Extract the (X, Y) coordinate from the center of the cell holding the provided text.  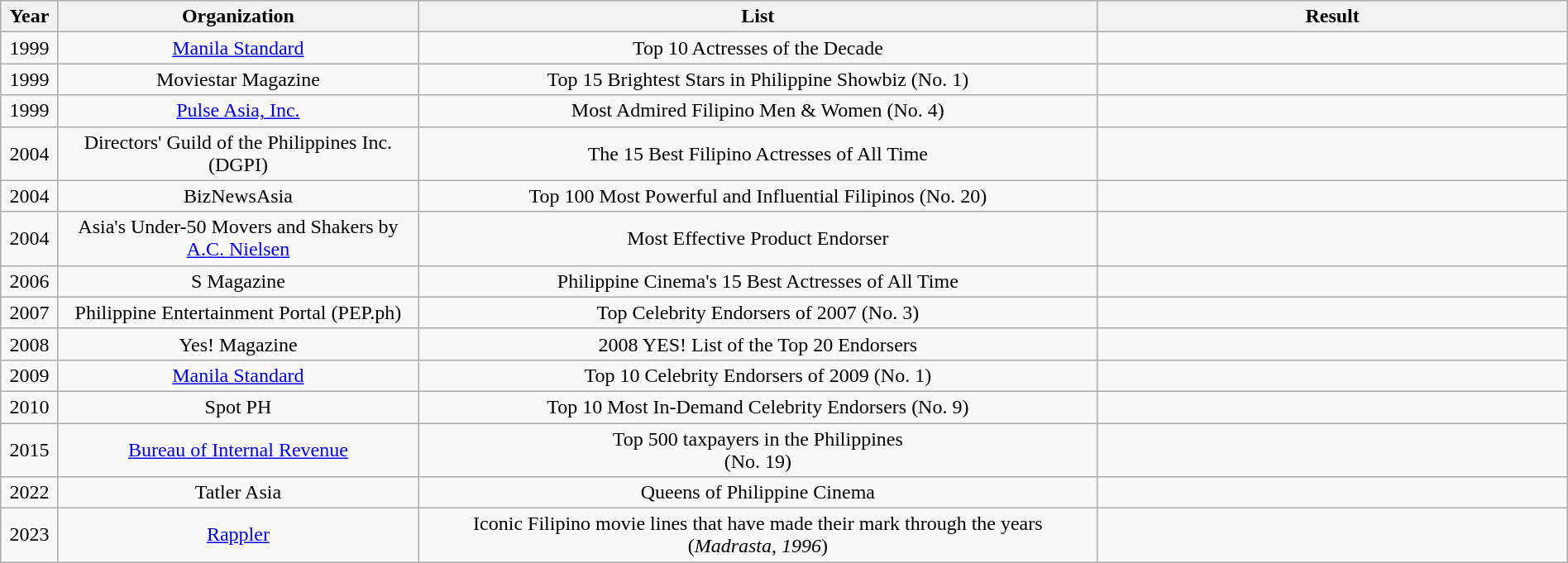
Queens of Philippine Cinema (758, 493)
Organization (238, 17)
2007 (30, 313)
Yes! Magazine (238, 344)
2022 (30, 493)
Iconic Filipino movie lines that have made their mark through the years(Madrasta, 1996) (758, 536)
Top 10 Actresses of the Decade (758, 48)
Top 100 Most Powerful and Influential Filipinos (No. 20) (758, 196)
2010 (30, 407)
Tatler Asia (238, 493)
Rappler (238, 536)
List (758, 17)
Most Effective Product Endorser (758, 238)
Result (1332, 17)
Most Admired Filipino Men & Women (No. 4) (758, 111)
Top 10 Celebrity Endorsers of 2009 (No. 1) (758, 375)
Asia's Under-50 Movers and Shakers by A.C. Nielsen (238, 238)
BizNewsAsia (238, 196)
Year (30, 17)
Moviestar Magazine (238, 79)
2008 YES! List of the Top 20 Endorsers (758, 344)
Bureau of Internal Revenue (238, 450)
Directors' Guild of the Philippines Inc. (DGPI) (238, 154)
Philippine Cinema's 15 Best Actresses of All Time (758, 281)
Top 15 Brightest Stars in Philippine Showbiz (No. 1) (758, 79)
Pulse Asia, Inc. (238, 111)
2008 (30, 344)
Top 10 Most In-Demand Celebrity Endorsers (No. 9) (758, 407)
2009 (30, 375)
Top Celebrity Endorsers of 2007 (No. 3) (758, 313)
Spot PH (238, 407)
S Magazine (238, 281)
2015 (30, 450)
Philippine Entertainment Portal (PEP.ph) (238, 313)
2006 (30, 281)
2023 (30, 536)
Top 500 taxpayers in the Philippines(No. 19) (758, 450)
The 15 Best Filipino Actresses of All Time (758, 154)
